Find where the given text appears and provide that cell's center as [x, y] coordinate. 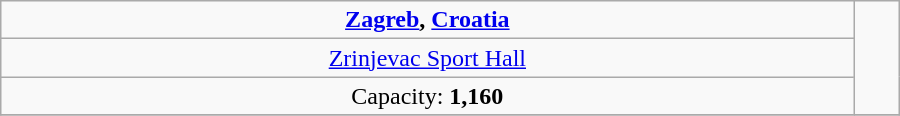
Capacity: 1,160 [428, 96]
Zrinjevac Sport Hall [428, 58]
Zagreb, Croatia [428, 20]
